Output the [x, y] coordinate of the center of the cell containing the given text.  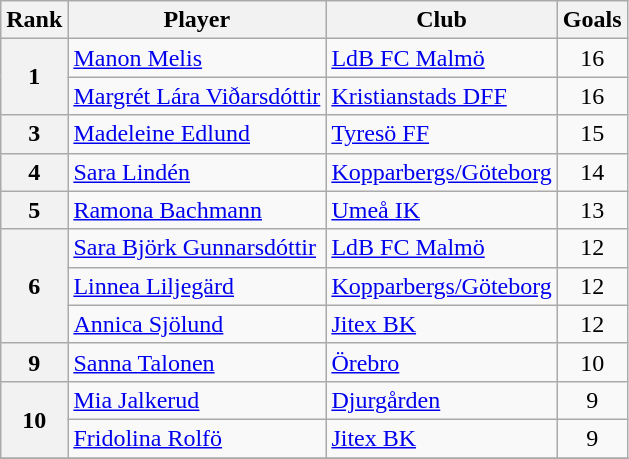
Madeleine Edlund [197, 134]
3 [34, 134]
Umeå IK [442, 210]
Club [442, 20]
Manon Melis [197, 58]
Fridolina Rolfö [197, 438]
Djurgården [442, 400]
Linnea Liljegärd [197, 286]
15 [592, 134]
Sara Björk Gunnarsdóttir [197, 248]
1 [34, 77]
Ramona Bachmann [197, 210]
Örebro [442, 362]
5 [34, 210]
Sara Lindén [197, 172]
13 [592, 210]
Margrét Lára Viðarsdóttir [197, 96]
Tyresö FF [442, 134]
Rank [34, 20]
Player [197, 20]
Goals [592, 20]
Sanna Talonen [197, 362]
Kristianstads DFF [442, 96]
Mia Jalkerud [197, 400]
14 [592, 172]
Annica Sjölund [197, 324]
6 [34, 286]
4 [34, 172]
